Pinpoint the cell where the given text exists, returning its (X, Y) midpoint coordinate. 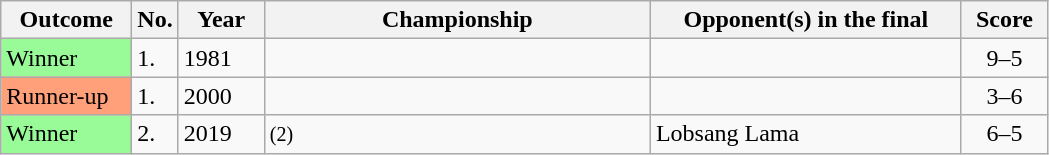
9–5 (1004, 58)
Runner-up (66, 96)
6–5 (1004, 134)
1981 (221, 58)
(2) (457, 134)
Year (221, 20)
No. (155, 20)
2019 (221, 134)
Championship (457, 20)
Lobsang Lama (806, 134)
2000 (221, 96)
2. (155, 134)
3–6 (1004, 96)
Score (1004, 20)
Opponent(s) in the final (806, 20)
Outcome (66, 20)
